Return [x, y] of the center of cell containing provided text 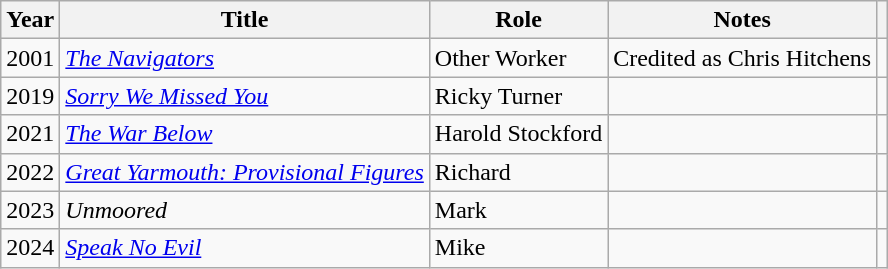
Year [30, 20]
Notes [742, 20]
Speak No Evil [245, 248]
2023 [30, 210]
2021 [30, 134]
Role [518, 20]
2019 [30, 96]
Mark [518, 210]
Credited as Chris Hitchens [742, 58]
Harold Stockford [518, 134]
2001 [30, 58]
Sorry We Missed You [245, 96]
Unmoored [245, 210]
Great Yarmouth: Provisional Figures [245, 172]
The Navigators [245, 58]
Mike [518, 248]
The War Below [245, 134]
Title [245, 20]
Richard [518, 172]
Ricky Turner [518, 96]
2022 [30, 172]
Other Worker [518, 58]
2024 [30, 248]
